Locate the cell with the specified text and output its (x, y) center coordinate. 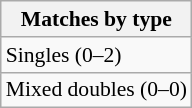
Mixed doubles (0–0) (96, 90)
Singles (0–2) (96, 55)
Matches by type (96, 19)
